From the cell containing the given text, extract its center point as (X, Y) coordinate. 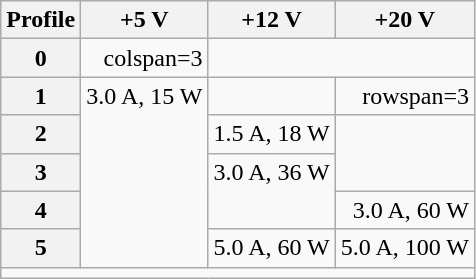
5.0 A, 60 W (272, 248)
3.0 A, 15 W (144, 172)
3 (41, 172)
3.0 A, 60 W (404, 210)
Profile (41, 20)
1.5 A, 18 W (272, 134)
5.0 A, 100 W (404, 248)
3.0 A, 36 W (272, 191)
0 (41, 58)
1 (41, 96)
5 (41, 248)
rowspan=3 (404, 96)
+20 V (404, 20)
colspan=3 (144, 58)
2 (41, 134)
+12 V (272, 20)
+5 V (144, 20)
4 (41, 210)
